Scan for the cell matching the given text and deliver its (X, Y) coordinate at center. 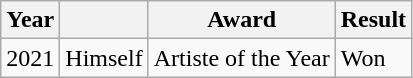
Result (373, 20)
Award (242, 20)
Himself (104, 58)
Year (30, 20)
Artiste of the Year (242, 58)
Won (373, 58)
2021 (30, 58)
